From the cell containing the given text, extract its center point as (x, y) coordinate. 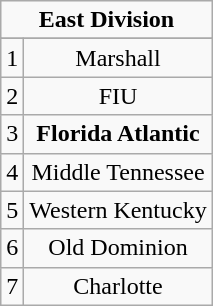
5 (12, 210)
Florida Atlantic (118, 134)
1 (12, 58)
East Division (106, 20)
3 (12, 134)
Marshall (118, 58)
Middle Tennessee (118, 172)
7 (12, 286)
6 (12, 248)
2 (12, 96)
Western Kentucky (118, 210)
Charlotte (118, 286)
FIU (118, 96)
4 (12, 172)
Old Dominion (118, 248)
